Scan for the cell matching the given text and deliver its [X, Y] coordinate at center. 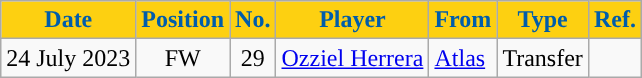
Atlas [463, 58]
Date [68, 20]
Ref. [614, 20]
Player [352, 20]
FW [183, 58]
Position [183, 20]
Transfer [543, 58]
29 [253, 58]
24 July 2023 [68, 58]
From [463, 20]
Ozziel Herrera [352, 58]
Type [543, 20]
No. [253, 20]
